Output the (X, Y) coordinate of the center of the cell containing the given text.  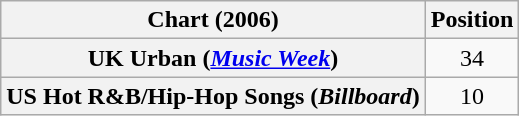
UK Urban (Music Week) (213, 58)
US Hot R&B/Hip-Hop Songs (Billboard) (213, 96)
10 (472, 96)
34 (472, 58)
Chart (2006) (213, 20)
Position (472, 20)
